Search for the cell housing the specified text and yield its [X, Y] center coordinate. 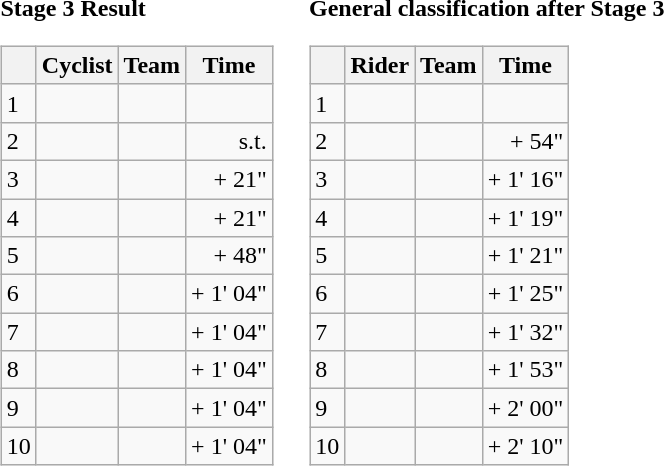
+ 48" [230, 256]
+ 1' 19" [526, 217]
+ 54" [526, 141]
+ 1' 53" [526, 370]
+ 1' 32" [526, 332]
Rider [380, 65]
Cyclist [77, 65]
+ 1' 21" [526, 256]
s.t. [230, 141]
+ 1' 16" [526, 179]
+ 1' 25" [526, 294]
+ 2' 10" [526, 446]
+ 2' 00" [526, 408]
